Scan for the cell matching the given text and deliver its (X, Y) coordinate at center. 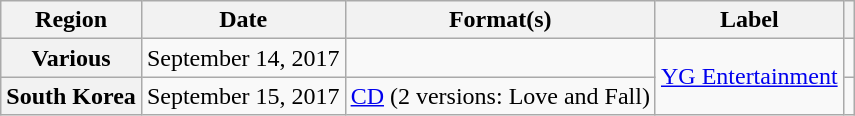
Region (72, 20)
Various (72, 58)
Label (749, 20)
September 14, 2017 (243, 58)
CD (2 versions: Love and Fall) (500, 96)
Date (243, 20)
YG Entertainment (749, 77)
Format(s) (500, 20)
South Korea (72, 96)
September 15, 2017 (243, 96)
